Output the [X, Y] coordinate of the center of the cell containing the given text.  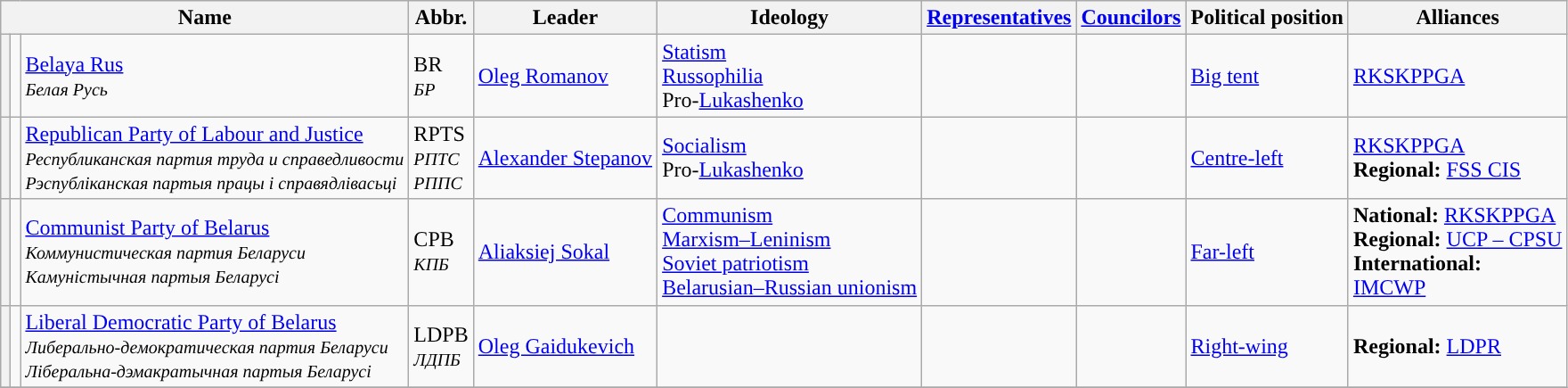
Councilors [1131, 18]
Alexander Stepanov [565, 158]
BRБР [441, 76]
Ideology [789, 18]
Liberal Democratic Party of BelarusЛиберально-демократическая партия БеларусиЛіберальна-дэмакратычная партыя Беларусі [215, 346]
Right-wing [1267, 346]
Belaya RusБелая Русь [215, 76]
Political position [1267, 18]
Abbr. [441, 18]
CommunismMarxism–LeninismSoviet patriotismBelarusian–Russian unionism [789, 252]
CPBКПБ [441, 252]
Oleg Gaidukevich [565, 346]
Alliances [1458, 18]
Representatives [1000, 18]
RKSKPPGA [1458, 76]
StatismRussophiliaPro-Lukashenko [789, 76]
Republican Party of Labour and JusticeРеспубликанская партия труда и справедливостиРэспубліканская партыя працы і справядлівасьці [215, 158]
LDPBЛДПБ [441, 346]
National: RKSKPPGA Regional: UCP – CPSUInternational:IMCWP [1458, 252]
Regional: LDPR [1458, 346]
RPTSРПТСРППС [441, 158]
Centre-left [1267, 158]
Oleg Romanov [565, 76]
Far-left [1267, 252]
Big tent [1267, 76]
SocialismPro-Lukashenko [789, 158]
Communist Party of BelarusКоммунистическая партия БеларусиКамуністычная партыя Беларусі [215, 252]
RKSKPPGARegional: FSS CIS [1458, 158]
Name [205, 18]
Leader [565, 18]
Aliaksiej Sokal [565, 252]
